From the cell containing the given text, extract its center point as (x, y) coordinate. 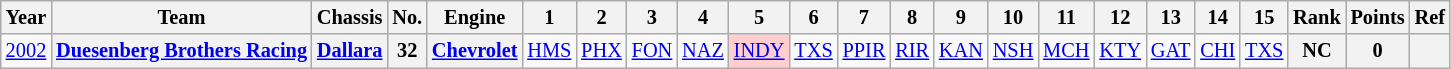
GAT (1170, 51)
4 (703, 17)
NAZ (703, 51)
3 (652, 17)
2 (601, 17)
Year (26, 17)
Duesenberg Brothers Racing (182, 51)
No. (407, 17)
6 (813, 17)
13 (1170, 17)
Points (1378, 17)
KTY (1120, 51)
15 (1264, 17)
CHI (1218, 51)
11 (1066, 17)
32 (407, 51)
HMS (549, 51)
1 (549, 17)
0 (1378, 51)
8 (912, 17)
RIR (912, 51)
NSH (1013, 51)
Dallara (350, 51)
MCH (1066, 51)
FON (652, 51)
2002 (26, 51)
PHX (601, 51)
14 (1218, 17)
5 (760, 17)
Rank (1316, 17)
INDY (760, 51)
Ref (1430, 17)
Engine (474, 17)
KAN (961, 51)
9 (961, 17)
NC (1316, 51)
7 (864, 17)
12 (1120, 17)
Chassis (350, 17)
10 (1013, 17)
PPIR (864, 51)
Chevrolet (474, 51)
Team (182, 17)
